Pinpoint the cell where the given text exists, returning its (X, Y) midpoint coordinate. 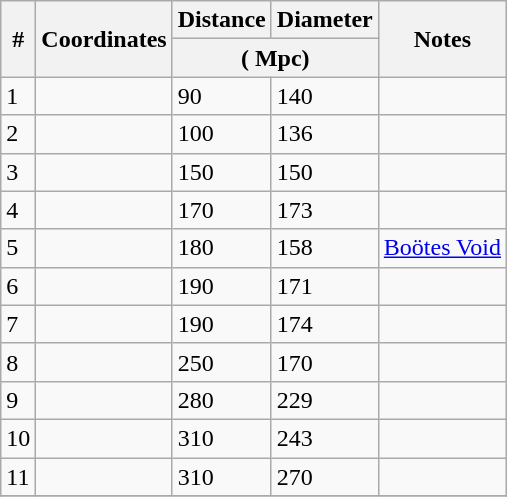
11 (18, 477)
3 (18, 172)
171 (324, 286)
4 (18, 210)
10 (18, 438)
# (18, 39)
8 (18, 362)
250 (222, 362)
Boötes Void (442, 248)
140 (324, 96)
Coordinates (104, 39)
2 (18, 134)
9 (18, 400)
1 (18, 96)
270 (324, 477)
180 (222, 248)
6 (18, 286)
173 (324, 210)
5 (18, 248)
229 (324, 400)
Notes (442, 39)
( Mpc) (275, 58)
243 (324, 438)
174 (324, 324)
136 (324, 134)
7 (18, 324)
90 (222, 96)
Distance (222, 20)
Diameter (324, 20)
280 (222, 400)
158 (324, 248)
100 (222, 134)
